Locate the cell with the specified text and output its (X, Y) center coordinate. 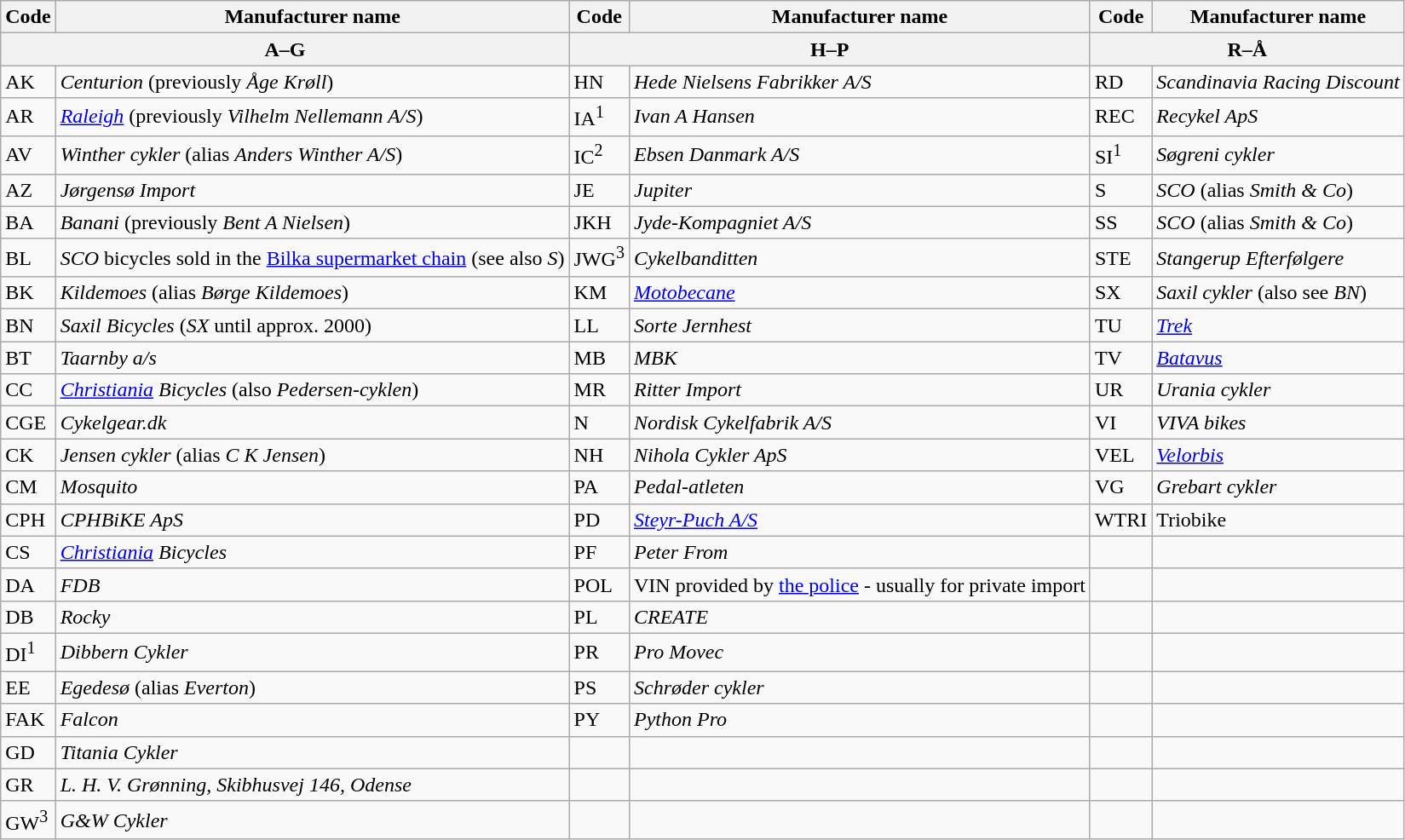
TU (1120, 325)
PY (599, 720)
CPHBiKE ApS (312, 520)
Titania Cykler (312, 752)
Mosquito (312, 487)
GD (28, 752)
Pro Movec (859, 653)
SI1 (1120, 155)
TV (1120, 358)
Recykel ApS (1278, 118)
AZ (28, 190)
FDB (312, 584)
Trek (1278, 325)
Rocky (312, 617)
BN (28, 325)
Søgreni cykler (1278, 155)
Kildemoes (alias Børge Kildemoes) (312, 293)
PA (599, 487)
Dibbern Cykler (312, 653)
Ivan A Hansen (859, 118)
Ebsen Danmark A/S (859, 155)
Christiania Bicycles (312, 552)
Triobike (1278, 520)
Hede Nielsens Fabrikker A/S (859, 82)
Falcon (312, 720)
JKH (599, 222)
Sorte Jernhest (859, 325)
N (599, 423)
BT (28, 358)
VG (1120, 487)
Winther cykler (alias Anders Winther A/S) (312, 155)
PS (599, 688)
CK (28, 455)
DB (28, 617)
Cykelgear.dk (312, 423)
H–P (830, 49)
GW3 (28, 820)
RD (1120, 82)
G&W Cykler (312, 820)
Batavus (1278, 358)
Cykelbanditten (859, 257)
SCO bicycles sold in the Bilka supermarket chain (see also S) (312, 257)
PF (599, 552)
STE (1120, 257)
Velorbis (1278, 455)
JE (599, 190)
MB (599, 358)
MBK (859, 358)
Jyde-Kompagniet A/S (859, 222)
KM (599, 293)
IA1 (599, 118)
R–Å (1247, 49)
Saxil Bicycles (SX until approx. 2000) (312, 325)
CPH (28, 520)
LL (599, 325)
L. H. V. Grønning, Skibhusvej 146, Odense (312, 785)
POL (599, 584)
VI (1120, 423)
FAK (28, 720)
Urania cykler (1278, 390)
Christiania Bicycles (also Pedersen-cyklen) (312, 390)
CGE (28, 423)
CC (28, 390)
Schrøder cykler (859, 688)
EE (28, 688)
WTRI (1120, 520)
Centurion (previously Åge Krøll) (312, 82)
BA (28, 222)
CREATE (859, 617)
JWG3 (599, 257)
Raleigh (previously Vilhelm Nellemann A/S) (312, 118)
SX (1120, 293)
SS (1120, 222)
VIN provided by the police - usually for private import (859, 584)
CM (28, 487)
VIVA bikes (1278, 423)
Taarnby a/s (312, 358)
Scandinavia Racing Discount (1278, 82)
S (1120, 190)
Ritter Import (859, 390)
A–G (285, 49)
Stangerup Efterfølgere (1278, 257)
DI1 (28, 653)
BL (28, 257)
REC (1120, 118)
AR (28, 118)
PL (599, 617)
CS (28, 552)
Python Pro (859, 720)
DA (28, 584)
Steyr-Puch A/S (859, 520)
Jørgensø Import (312, 190)
Peter From (859, 552)
MR (599, 390)
Pedal-atleten (859, 487)
Banani (previously Bent A Nielsen) (312, 222)
AK (28, 82)
GR (28, 785)
UR (1120, 390)
Jupiter (859, 190)
Nihola Cykler ApS (859, 455)
IC2 (599, 155)
NH (599, 455)
AV (28, 155)
Saxil cykler (also see BN) (1278, 293)
VEL (1120, 455)
Motobecane (859, 293)
Grebart cykler (1278, 487)
Jensen cykler (alias C K Jensen) (312, 455)
PD (599, 520)
Nordisk Cykelfabrik A/S (859, 423)
PR (599, 653)
BK (28, 293)
HN (599, 82)
Egedesø (alias Everton) (312, 688)
